For the text-containing cell, return its midpoint in [X, Y] coordinate format. 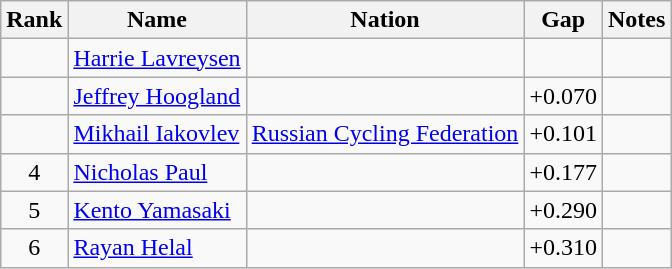
Name [157, 20]
4 [34, 172]
+0.310 [564, 248]
Harrie Lavreysen [157, 58]
Jeffrey Hoogland [157, 96]
Russian Cycling Federation [385, 134]
5 [34, 210]
6 [34, 248]
+0.101 [564, 134]
+0.290 [564, 210]
Gap [564, 20]
+0.070 [564, 96]
Mikhail Iakovlev [157, 134]
Rank [34, 20]
Nation [385, 20]
Kento Yamasaki [157, 210]
+0.177 [564, 172]
Notes [636, 20]
Nicholas Paul [157, 172]
Rayan Helal [157, 248]
